Provide the [x, y] coordinate of the cell's center where the given text is located.  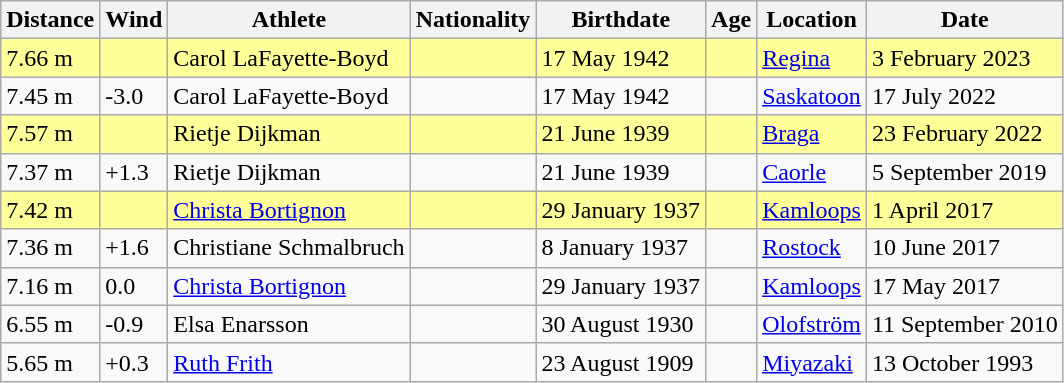
Birthdate [621, 20]
+0.3 [134, 362]
Location [812, 20]
Age [732, 20]
17 July 2022 [964, 96]
5.65 m [50, 362]
7.37 m [50, 172]
Elsa Enarsson [289, 324]
11 September 2010 [964, 324]
Rostock [812, 248]
Athlete [289, 20]
10 June 2017 [964, 248]
+1.6 [134, 248]
7.45 m [50, 96]
7.36 m [50, 248]
7.57 m [50, 134]
7.42 m [50, 210]
5 September 2019 [964, 172]
8 January 1937 [621, 248]
+1.3 [134, 172]
Nationality [473, 20]
Saskatoon [812, 96]
23 February 2022 [964, 134]
Ruth Frith [289, 362]
23 August 1909 [621, 362]
7.66 m [50, 58]
3 February 2023 [964, 58]
7.16 m [50, 286]
30 August 1930 [621, 324]
0.0 [134, 286]
Distance [50, 20]
Braga [812, 134]
Date [964, 20]
6.55 m [50, 324]
Miyazaki [812, 362]
-0.9 [134, 324]
Regina [812, 58]
Christiane Schmalbruch [289, 248]
1 April 2017 [964, 210]
17 May 2017 [964, 286]
-3.0 [134, 96]
Wind [134, 20]
Caorle [812, 172]
Olofström [812, 324]
13 October 1993 [964, 362]
